Extract the (x, y) coordinate from the center of the cell holding the provided text.  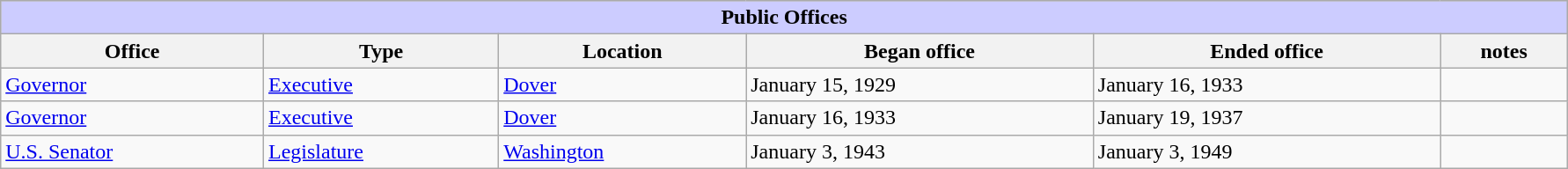
notes (1505, 51)
Legislature (382, 151)
Public Offices (785, 18)
Office (132, 51)
January 19, 1937 (1267, 118)
January 3, 1943 (920, 151)
Began office (920, 51)
Ended office (1267, 51)
January 3, 1949 (1267, 151)
January 15, 1929 (920, 84)
Type (382, 51)
Washington (623, 151)
U.S. Senator (132, 151)
Location (623, 51)
